Scan for the cell matching the given text and deliver its [X, Y] coordinate at center. 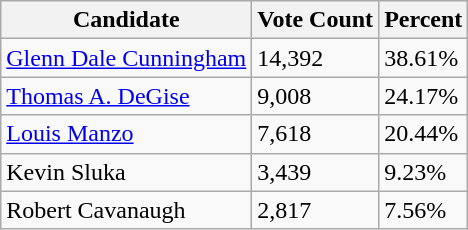
2,817 [316, 210]
Vote Count [316, 20]
9.23% [424, 172]
20.44% [424, 134]
14,392 [316, 58]
Percent [424, 20]
Glenn Dale Cunningham [126, 58]
Candidate [126, 20]
24.17% [424, 96]
Louis Manzo [126, 134]
Kevin Sluka [126, 172]
Thomas A. DeGise [126, 96]
7.56% [424, 210]
7,618 [316, 134]
9,008 [316, 96]
3,439 [316, 172]
Robert Cavanaugh [126, 210]
38.61% [424, 58]
